Identify which cell holds the provided text, then report its [X, Y] central coordinate. 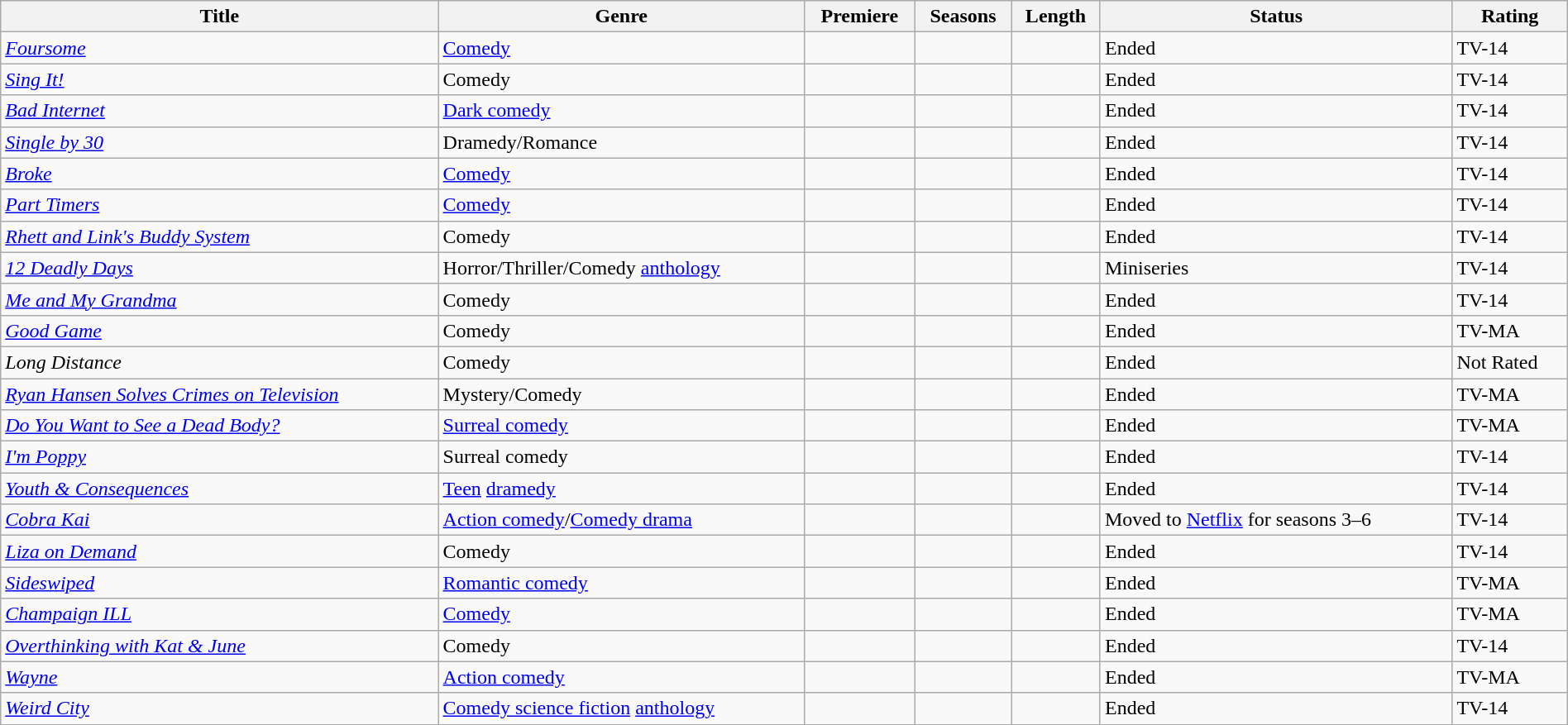
Foursome [220, 48]
Bad Internet [220, 111]
I'm Poppy [220, 457]
Length [1056, 17]
Dramedy/Romance [621, 142]
Champaign ILL [220, 614]
Rhett and Link's Buddy System [220, 236]
Overthinking with Kat & June [220, 646]
Premiere [859, 17]
Cobra Kai [220, 520]
Long Distance [220, 362]
Weird City [220, 708]
Me and My Grandma [220, 299]
Rating [1510, 17]
Teen dramedy [621, 489]
Comedy science fiction anthology [621, 708]
Youth & Consequences [220, 489]
Moved to Netflix for seasons 3–6 [1275, 520]
Good Game [220, 331]
Liza on Demand [220, 551]
Single by 30 [220, 142]
Genre [621, 17]
Do You Want to See a Dead Body? [220, 426]
Sideswiped [220, 583]
Horror/Thriller/Comedy anthology [621, 268]
Romantic comedy [621, 583]
Wayne [220, 677]
Ryan Hansen Solves Crimes on Television [220, 394]
Action comedy [621, 677]
Dark comedy [621, 111]
Not Rated [1510, 362]
Mystery/Comedy [621, 394]
Seasons [963, 17]
Title [220, 17]
Part Timers [220, 205]
Status [1275, 17]
Broke [220, 174]
12 Deadly Days [220, 268]
Miniseries [1275, 268]
Action comedy/Comedy drama [621, 520]
Sing It! [220, 79]
